Pinpoint the cell where the given text exists, returning its (x, y) midpoint coordinate. 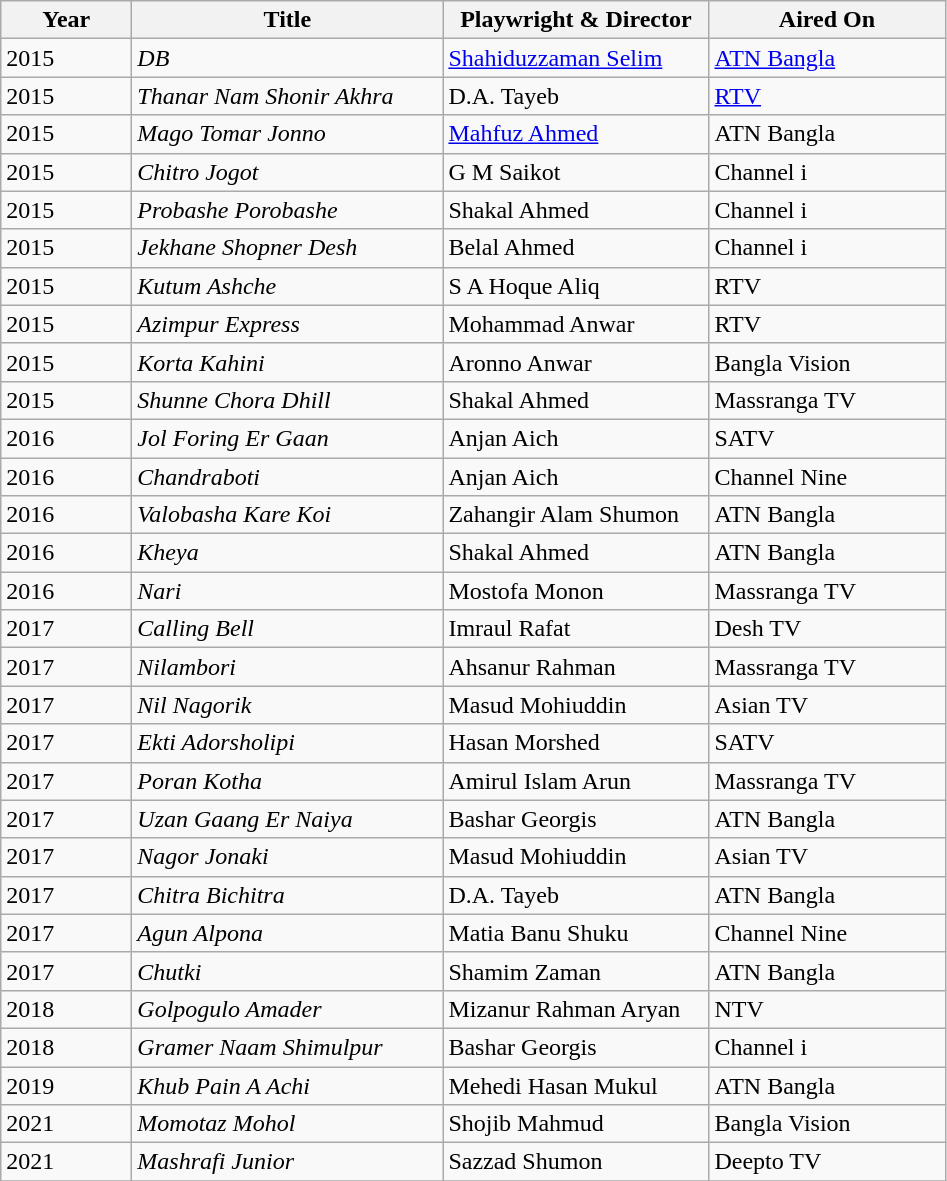
Aronno Anwar (576, 362)
Imraul Rafat (576, 629)
Mashrafi Junior (288, 1162)
Kheya (288, 553)
Gramer Naam Shimulpur (288, 1047)
Kutum Ashche (288, 286)
Mizanur Rahman Aryan (576, 1009)
Shojib Mahmud (576, 1124)
Belal Ahmed (576, 248)
Chitra Bichitra (288, 895)
Probashe Porobashe (288, 210)
Mohammad Anwar (576, 324)
Shunne Chora Dhill (288, 400)
G M Saikot (576, 172)
Nagor Jonaki (288, 857)
Mahfuz Ahmed (576, 134)
Mehedi Hasan Mukul (576, 1085)
Golpogulo Amader (288, 1009)
Nari (288, 591)
Chitro Jogot (288, 172)
Momotaz Mohol (288, 1124)
Sazzad Shumon (576, 1162)
Jol Foring Er Gaan (288, 438)
Agun Alpona (288, 933)
Jekhane Shopner Desh (288, 248)
Hasan Morshed (576, 743)
Korta Kahini (288, 362)
Nilambori (288, 667)
Playwright & Director (576, 20)
Deepto TV (827, 1162)
Nil Nagorik (288, 705)
DB (288, 58)
Shahiduzzaman Selim (576, 58)
Matia Banu Shuku (576, 933)
Mago Tomar Jonno (288, 134)
Khub Pain A Achi (288, 1085)
2019 (66, 1085)
Desh TV (827, 629)
Poran Kotha (288, 781)
Valobasha Kare Koi (288, 515)
Uzan Gaang Er Naiya (288, 819)
S A Hoque Aliq (576, 286)
Calling Bell (288, 629)
NTV (827, 1009)
Zahangir Alam Shumon (576, 515)
Year (66, 20)
Azimpur Express (288, 324)
Chutki (288, 971)
Title (288, 20)
Ekti Adorsholipi (288, 743)
Chandraboti (288, 477)
Shamim Zaman (576, 971)
Amirul Islam Arun (576, 781)
Ahsanur Rahman (576, 667)
Thanar Nam Shonir Akhra (288, 96)
Aired On (827, 20)
Mostofa Monon (576, 591)
